Determine the (X, Y) coordinate at the center of the cell enclosing the given text.  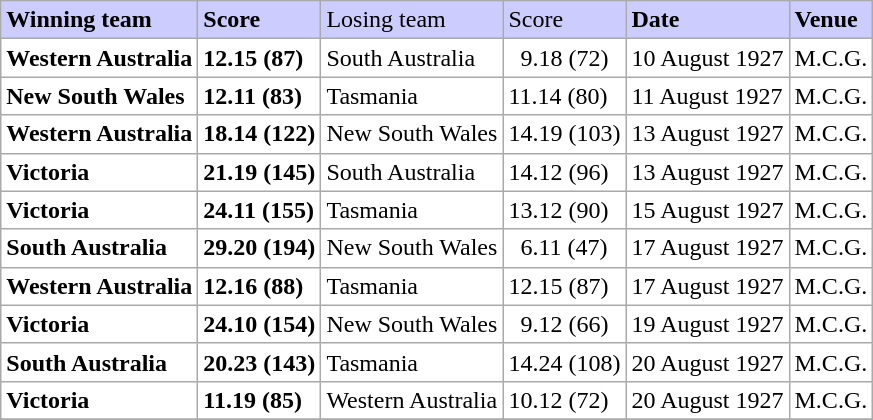
Losing team (412, 20)
11.19 (85) (260, 400)
14.12 (96) (564, 172)
14.24 (108) (564, 362)
9.12 (66) (564, 324)
14.19 (103) (564, 134)
Date (708, 20)
12.16 (88) (260, 286)
24.10 (154) (260, 324)
24.11 (155) (260, 210)
13.12 (90) (564, 210)
9.18 (72) (564, 58)
11.14 (80) (564, 96)
6.11 (47) (564, 248)
Venue (831, 20)
15 August 1927 (708, 210)
18.14 (122) (260, 134)
10 August 1927 (708, 58)
11 August 1927 (708, 96)
21.19 (145) (260, 172)
20.23 (143) (260, 362)
12.11 (83) (260, 96)
Winning team (100, 20)
29.20 (194) (260, 248)
19 August 1927 (708, 324)
10.12 (72) (564, 400)
